Determine the [x, y] coordinate at the center of the cell enclosing the given text.  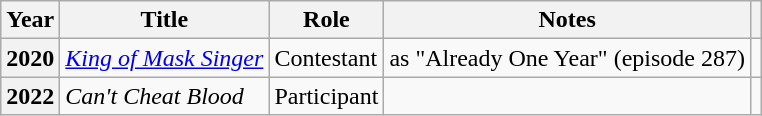
2020 [30, 58]
Year [30, 20]
Participant [326, 96]
2022 [30, 96]
Title [164, 20]
Contestant [326, 58]
as "Already One Year" (episode 287) [568, 58]
Notes [568, 20]
King of Mask Singer [164, 58]
Role [326, 20]
Can't Cheat Blood [164, 96]
